Detect which cell encompasses the target text, then output its (X, Y) center coordinate. 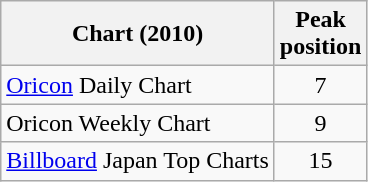
7 (320, 85)
Peakposition (320, 34)
Chart (2010) (138, 34)
9 (320, 123)
Oricon Daily Chart (138, 85)
15 (320, 161)
Billboard Japan Top Charts (138, 161)
Oricon Weekly Chart (138, 123)
